Return the (X, Y) coordinate for the center point of the cell that contains the specified text.  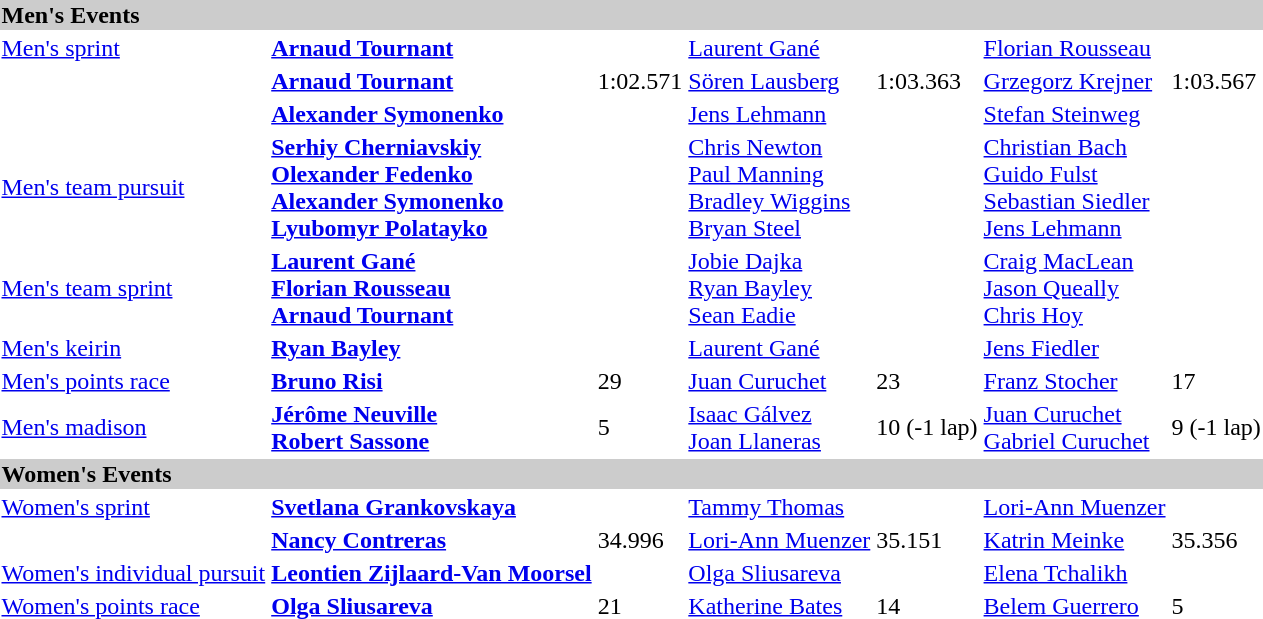
1:02.571 (640, 81)
Women's sprint (134, 507)
Bruno Risi (432, 381)
Katrin Meinke (1074, 540)
Svetlana Grankovskaya (432, 507)
Men's team pursuit (134, 188)
Laurent GanéFlorian RousseauArnaud Tournant (432, 288)
Jens Lehmann (780, 114)
23 (927, 381)
Stefan Steinweg (1074, 114)
Olga Sliusareva (780, 573)
Christian BachGuido FulstSebastian SiedlerJens Lehmann (1074, 188)
10 (-1 lap) (927, 428)
35.151 (927, 540)
Juan Curuchet (780, 381)
Jobie DajkaRyan BayleySean Eadie (780, 288)
Florian Rousseau (1074, 48)
Jens Fiedler (1074, 348)
Grzegorz Krejner (1074, 81)
5 (640, 428)
Leontien Zijlaard-Van Moorsel (432, 573)
1:03.363 (927, 81)
Men's sprint (134, 48)
Chris NewtonPaul ManningBradley WigginsBryan Steel (780, 188)
1:03.567 (1216, 81)
Elena Tchalikh (1074, 573)
Jérôme NeuvilleRobert Sassone (432, 428)
34.996 (640, 540)
Men's points race (134, 381)
Men's madison (134, 428)
Sören Lausberg (780, 81)
Alexander Symonenko (432, 114)
Men's team sprint (134, 288)
Craig MacLeanJason QueallyChris Hoy (1074, 288)
Men's keirin (134, 348)
Franz Stocher (1074, 381)
Isaac GálvezJoan Llaneras (780, 428)
9 (-1 lap) (1216, 428)
Ryan Bayley (432, 348)
Women's individual pursuit (134, 573)
Juan CuruchetGabriel Curuchet (1074, 428)
Women's Events (631, 474)
35.356 (1216, 540)
Men's Events (631, 15)
Serhiy CherniavskiyOlexander FedenkoAlexander SymonenkoLyubomyr Polatayko (432, 188)
Tammy Thomas (780, 507)
Nancy Contreras (432, 540)
29 (640, 381)
17 (1216, 381)
